Determine the [X, Y] coordinate at the center of the cell enclosing the given text.  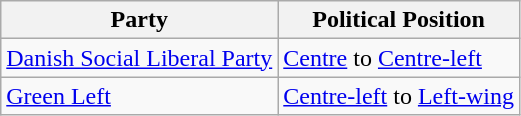
Danish Social Liberal Party [140, 58]
Centre to Centre-left [399, 58]
Political Position [399, 20]
Party [140, 20]
Centre-left to Left-wing [399, 96]
Green Left [140, 96]
